Pinpoint the cell where the given text exists, returning its [x, y] midpoint coordinate. 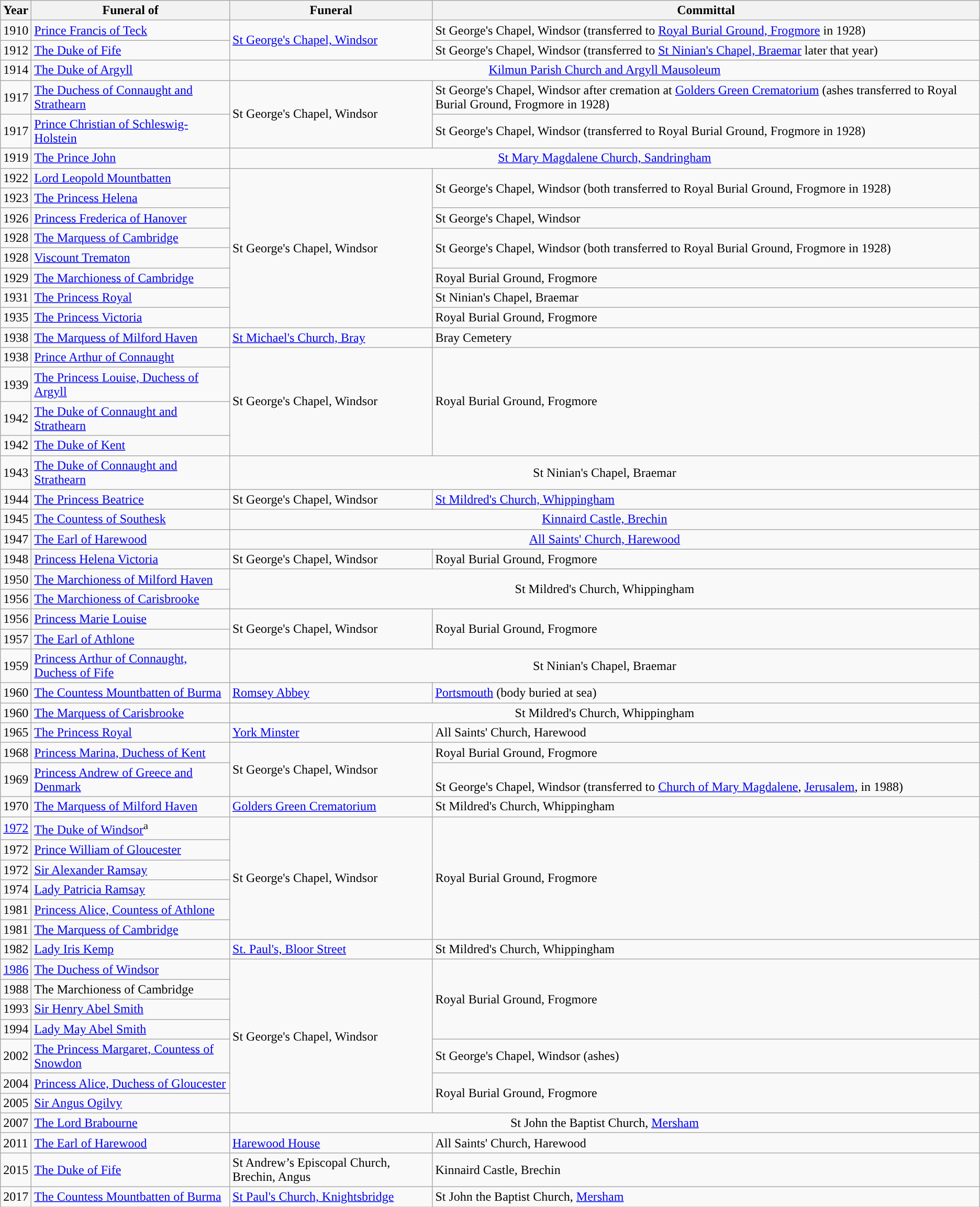
1944 [16, 499]
The Duke of Kent [131, 445]
The Lord Brabourne [131, 1123]
1950 [16, 579]
1931 [16, 298]
2007 [16, 1123]
2017 [16, 1197]
1965 [16, 733]
Viscount Trematon [131, 258]
Prince William of Gloucester [131, 850]
The Princess Margaret, Countess of Snowdon [131, 1056]
Sir Alexander Ramsay [131, 870]
Golders Green Crematorium [331, 807]
Committal [706, 10]
The Duchess of Connaught and Strathearn [131, 97]
St George's Chapel, Windsor (ashes) [706, 1056]
Princess Helena Victoria [131, 559]
1970 [16, 807]
2011 [16, 1143]
Lord Leopold Mountbatten [131, 178]
Year [16, 10]
Sir Henry Abel Smith [131, 1009]
2015 [16, 1169]
1986 [16, 969]
The Marquess of Carisbrooke [131, 713]
1968 [16, 753]
The Prince John [131, 158]
2004 [16, 1083]
St Andrew’s Episcopal Church, Brechin, Angus [331, 1169]
Portsmouth (body buried at sea) [706, 693]
Romsey Abbey [331, 693]
Princess Andrew of Greece and Denmark [131, 780]
2002 [16, 1056]
Princess Alice, Duchess of Gloucester [131, 1083]
The Marchioness of Milford Haven [131, 579]
Bray Cemetery [706, 338]
Funeral of [131, 10]
1939 [16, 384]
Lady Patricia Ramsay [131, 890]
Funeral [331, 10]
1919 [16, 158]
1959 [16, 666]
St. Paul's, Bloor Street [331, 949]
1982 [16, 949]
1994 [16, 1029]
The Countess of Southesk [131, 519]
1993 [16, 1009]
The Earl of Athlone [131, 639]
The Duchess of Windsor [131, 969]
The Princess Louise, Duchess of Argyll [131, 384]
York Minster [331, 733]
St George's Chapel, Windsor (transferred to St Ninian's Chapel, Braemar later that year) [706, 50]
1929 [16, 278]
Lady Iris Kemp [131, 949]
The Princess Beatrice [131, 499]
Princess Marie Louise [131, 619]
1935 [16, 318]
1969 [16, 780]
1957 [16, 639]
The Princess Victoria [131, 318]
St George's Chapel, Windsor after cremation at Golders Green Crematorium (ashes transferred to Royal Burial Ground, Frogmore in 1928) [706, 97]
The Princess Helena [131, 198]
1948 [16, 559]
1945 [16, 519]
1912 [16, 50]
St Mary Magdalene Church, Sandringham [605, 158]
1922 [16, 178]
1943 [16, 472]
1923 [16, 198]
1914 [16, 70]
Prince Christian of Schleswig-Holstein [131, 131]
1910 [16, 30]
St Paul's Church, Knightsbridge [331, 1197]
The Marchioness of Carisbrooke [131, 599]
1926 [16, 218]
Lady May Abel Smith [131, 1029]
Princess Marina, Duchess of Kent [131, 753]
Princess Arthur of Connaught, Duchess of Fife [131, 666]
Princess Frederica of Hanover [131, 218]
St Michael's Church, Bray [331, 338]
Harewood House [331, 1143]
Sir Angus Ogilvy [131, 1103]
2005 [16, 1103]
Princess Alice, Countess of Athlone [131, 910]
Kilmun Parish Church and Argyll Mausoleum [605, 70]
1988 [16, 989]
The Duke of Argyll [131, 70]
Prince Francis of Teck [131, 30]
Prince Arthur of Connaught [131, 357]
1947 [16, 539]
The Duke of Windsora [131, 828]
1974 [16, 890]
St George's Chapel, Windsor (transferred to Church of Mary Magdalene, Jerusalem, in 1988) [706, 780]
